Output the (x, y) coordinate of the center of the cell containing the given text.  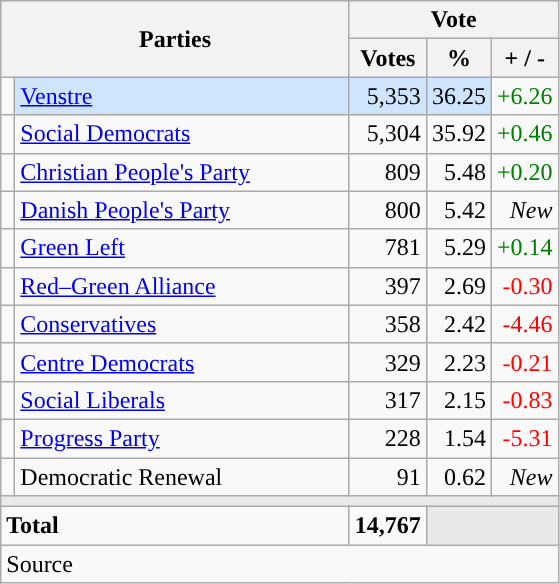
Centre Democrats (182, 362)
Total (176, 526)
Danish People's Party (182, 210)
5.42 (458, 210)
14,767 (388, 526)
Vote (454, 20)
358 (388, 324)
317 (388, 400)
Votes (388, 58)
35.92 (458, 134)
5.29 (458, 248)
2.69 (458, 286)
Source (280, 564)
5,304 (388, 134)
-0.30 (524, 286)
397 (388, 286)
Social Democrats (182, 134)
1.54 (458, 438)
% (458, 58)
+0.46 (524, 134)
809 (388, 172)
Venstre (182, 96)
-0.83 (524, 400)
Conservatives (182, 324)
-4.46 (524, 324)
Progress Party (182, 438)
781 (388, 248)
+0.20 (524, 172)
-5.31 (524, 438)
Christian People's Party (182, 172)
+ / - (524, 58)
Social Liberals (182, 400)
Democratic Renewal (182, 477)
2.23 (458, 362)
91 (388, 477)
329 (388, 362)
2.42 (458, 324)
+0.14 (524, 248)
800 (388, 210)
5.48 (458, 172)
Green Left (182, 248)
2.15 (458, 400)
+6.26 (524, 96)
Parties (176, 39)
-0.21 (524, 362)
5,353 (388, 96)
Red–Green Alliance (182, 286)
36.25 (458, 96)
228 (388, 438)
0.62 (458, 477)
